Capture the cell that displays the provided text and extract its [x, y] central coordinate. 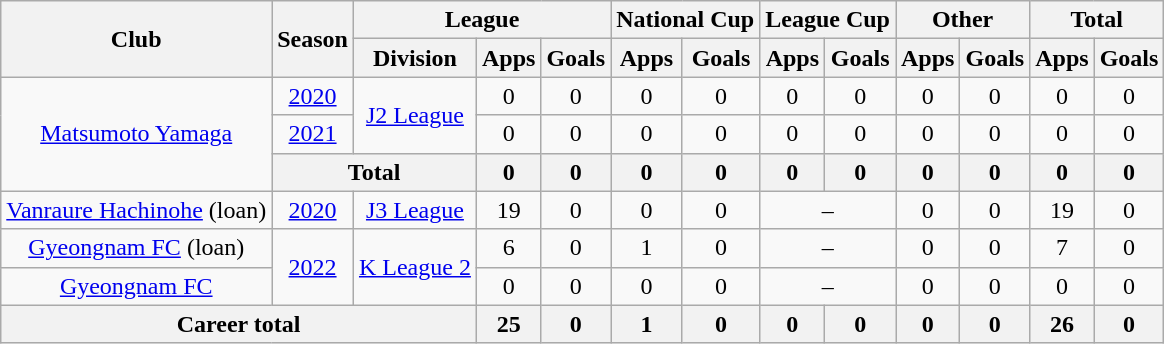
2022 [313, 267]
26 [1062, 324]
League Cup [828, 20]
J2 League [414, 115]
National Cup [686, 20]
Career total [239, 324]
Division [414, 58]
7 [1062, 248]
Gyeongnam FC [136, 286]
K League 2 [414, 267]
Club [136, 39]
6 [508, 248]
Matsumoto Yamaga [136, 134]
J3 League [414, 210]
Gyeongnam FC (loan) [136, 248]
2021 [313, 134]
25 [508, 324]
Other [963, 20]
Vanraure Hachinohe (loan) [136, 210]
League [482, 20]
Season [313, 39]
